For the text-containing cell, return its midpoint in (X, Y) coordinate format. 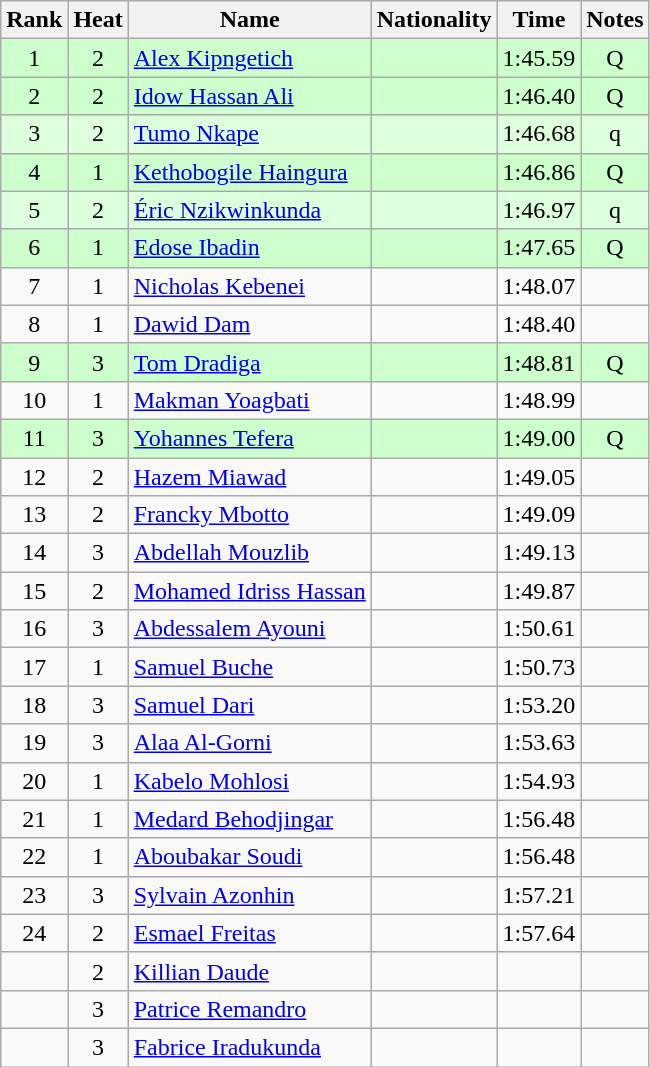
1:46.86 (539, 172)
1:48.07 (539, 286)
Edose Ibadin (250, 248)
1:46.68 (539, 134)
7 (34, 286)
10 (34, 400)
1:49.13 (539, 553)
1:49.00 (539, 438)
1:54.93 (539, 781)
Fabrice Iradukunda (250, 1047)
Tom Dradiga (250, 362)
Alaa Al-Gorni (250, 743)
6 (34, 248)
13 (34, 515)
16 (34, 629)
24 (34, 933)
Medard Behodjingar (250, 819)
1:48.81 (539, 362)
Tumo Nkape (250, 134)
Makman Yoagbati (250, 400)
5 (34, 210)
1:49.05 (539, 477)
Heat (98, 20)
1:49.09 (539, 515)
1:50.61 (539, 629)
1:48.40 (539, 324)
Francky Mbotto (250, 515)
Patrice Remandro (250, 1009)
1:46.97 (539, 210)
17 (34, 667)
9 (34, 362)
1:49.87 (539, 591)
Time (539, 20)
21 (34, 819)
Hazem Miawad (250, 477)
Sylvain Azonhin (250, 895)
Mohamed Idriss Hassan (250, 591)
1:57.64 (539, 933)
Abdellah Mouzlib (250, 553)
Killian Daude (250, 971)
Nationality (434, 20)
Abdessalem Ayouni (250, 629)
Notes (615, 20)
14 (34, 553)
Aboubakar Soudi (250, 857)
1:53.63 (539, 743)
Nicholas Kebenei (250, 286)
Name (250, 20)
Idow Hassan Ali (250, 96)
Dawid Dam (250, 324)
Esmael Freitas (250, 933)
Alex Kipngetich (250, 58)
4 (34, 172)
Kabelo Mohlosi (250, 781)
1:57.21 (539, 895)
23 (34, 895)
20 (34, 781)
12 (34, 477)
Samuel Dari (250, 705)
15 (34, 591)
22 (34, 857)
Yohannes Tefera (250, 438)
Kethobogile Haingura (250, 172)
19 (34, 743)
8 (34, 324)
18 (34, 705)
Samuel Buche (250, 667)
1:50.73 (539, 667)
1:46.40 (539, 96)
1:53.20 (539, 705)
1:47.65 (539, 248)
1:48.99 (539, 400)
11 (34, 438)
Rank (34, 20)
1:45.59 (539, 58)
Éric Nzikwinkunda (250, 210)
